Return [X, Y] of the center of cell containing provided text 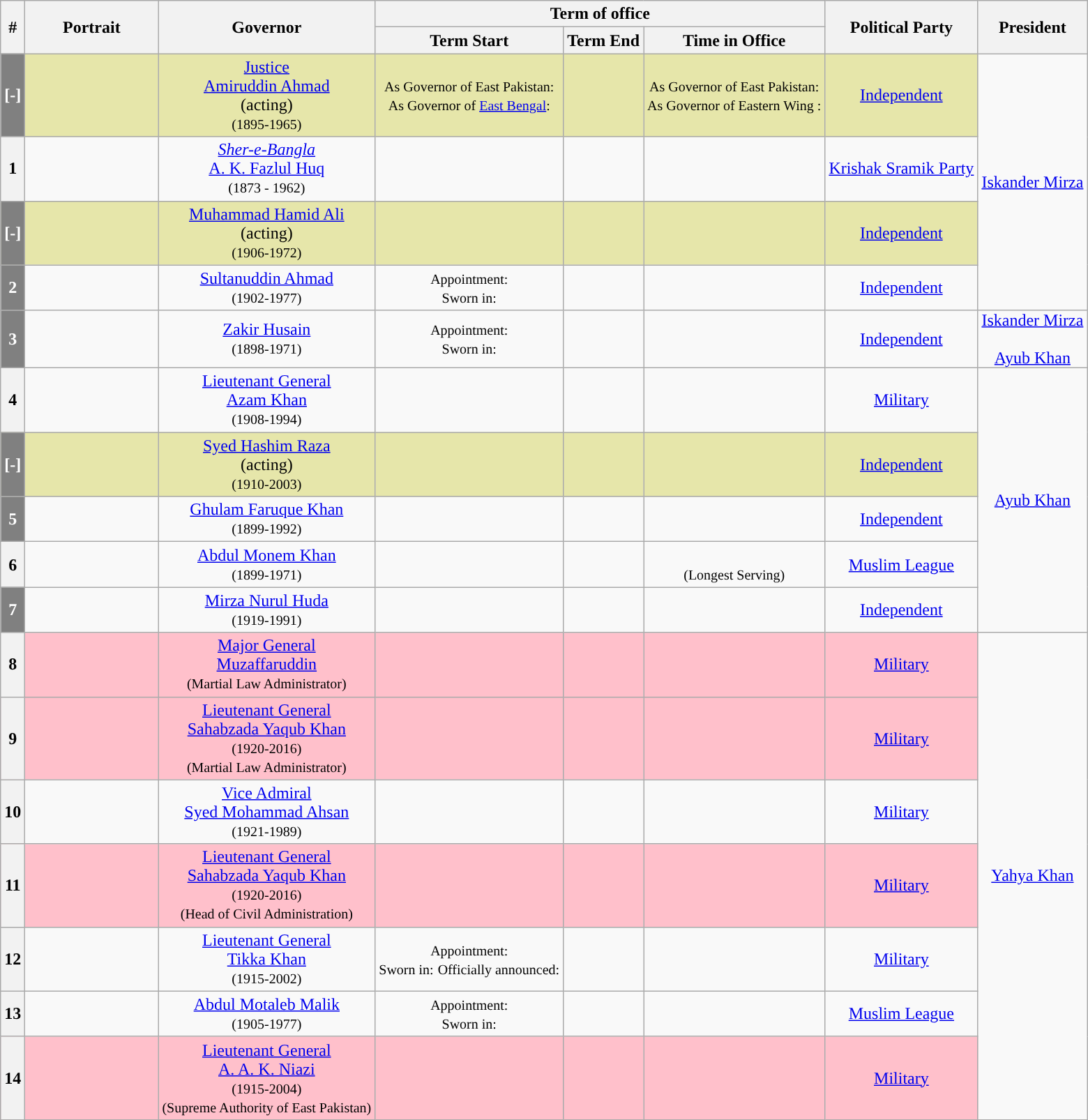
Lieutenant GeneralSahabzada Yaqub Khan(1920-2016)(Martial Law Administrator) [266, 738]
Lieutenant GeneralA. A. K. Niazi(1915-2004)(Supreme Authority of East Pakistan) [266, 1078]
3 [13, 339]
13 [13, 1014]
Time in Office [734, 40]
Political Party [901, 27]
Term Start [469, 40]
Krishak Sramik Party [901, 169]
As Governor of East Pakistan:As Governor of Eastern Wing : [734, 95]
Lieutenant GeneralTikka Khan(1915-2002) [266, 959]
Term End [604, 40]
Iskander MirzaAyub Khan [1032, 339]
11 [13, 886]
President [1032, 27]
4 [13, 400]
14 [13, 1078]
Sultanuddin Ahmad(1902-1977) [266, 287]
Appointment:Sworn in: Officially announced: [469, 959]
Mirza Nurul Huda(1919-1991) [266, 610]
Governor [266, 27]
Abdul Motaleb Malik(1905-1977) [266, 1014]
Zakir Husain(1898-1971) [266, 339]
12 [13, 959]
Yahya Khan [1032, 876]
Abdul Monem Khan(1899-1971) [266, 565]
1 [13, 169]
Lieutenant GeneralAzam Khan(1908-1994) [266, 400]
Portrait [92, 27]
(Longest Serving) [734, 565]
9 [13, 738]
Ayub Khan [1032, 501]
# [13, 27]
8 [13, 665]
Iskander Mirza [1032, 182]
10 [13, 812]
Major GeneralMuzaffaruddin(Martial Law Administrator) [266, 665]
Muhammad Hamid Ali(acting)(1906-1972) [266, 233]
7 [13, 610]
Lieutenant GeneralSahabzada Yaqub Khan(1920-2016)(Head of Civil Administration) [266, 886]
5 [13, 519]
Vice AdmiralSyed Mohammad Ahsan(1921-1989) [266, 812]
6 [13, 565]
Ghulam Faruque Khan(1899-1992) [266, 519]
2 [13, 287]
Sher-e-BanglaA. K. Fazlul Huq(1873 - 1962) [266, 169]
Syed Hashim Raza(acting)(1910-2003) [266, 464]
JusticeAmiruddin Ahmad(acting)(1895-1965) [266, 95]
As Governor of East Pakistan:As Governor of East Bengal: [469, 95]
Term of office [600, 14]
